Return the (X, Y) coordinate for the center point of the cell that contains the specified text.  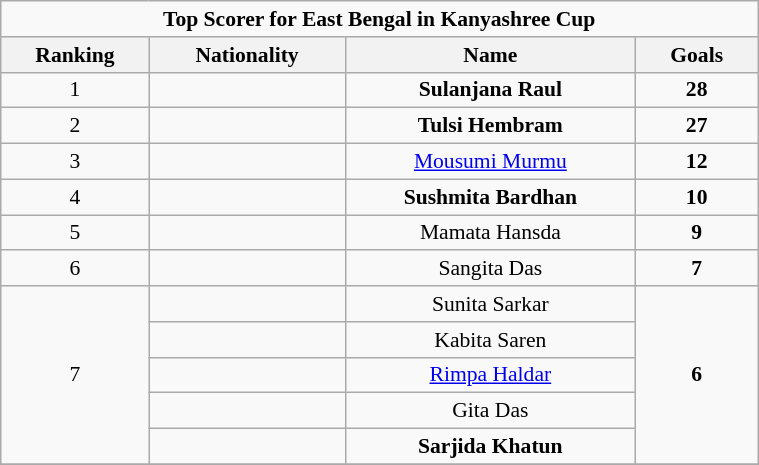
Rimpa Haldar (490, 375)
Sunita Sarkar (490, 304)
Top Scorer for East Bengal in Kanyashree Cup (380, 19)
4 (75, 197)
Name (490, 55)
Sangita Das (490, 269)
Nationality (247, 55)
Sarjida Khatun (490, 447)
1 (75, 90)
10 (697, 197)
Sulanjana Raul (490, 90)
Tulsi Hembram (490, 126)
3 (75, 162)
28 (697, 90)
12 (697, 162)
2 (75, 126)
Mamata Hansda (490, 233)
Ranking (75, 55)
9 (697, 233)
Sushmita Bardhan (490, 197)
5 (75, 233)
Kabita Saren (490, 340)
27 (697, 126)
Goals (697, 55)
Gita Das (490, 411)
Mousumi Murmu (490, 162)
